Provide the [x, y] coordinate of the cell's center where the given text is located.  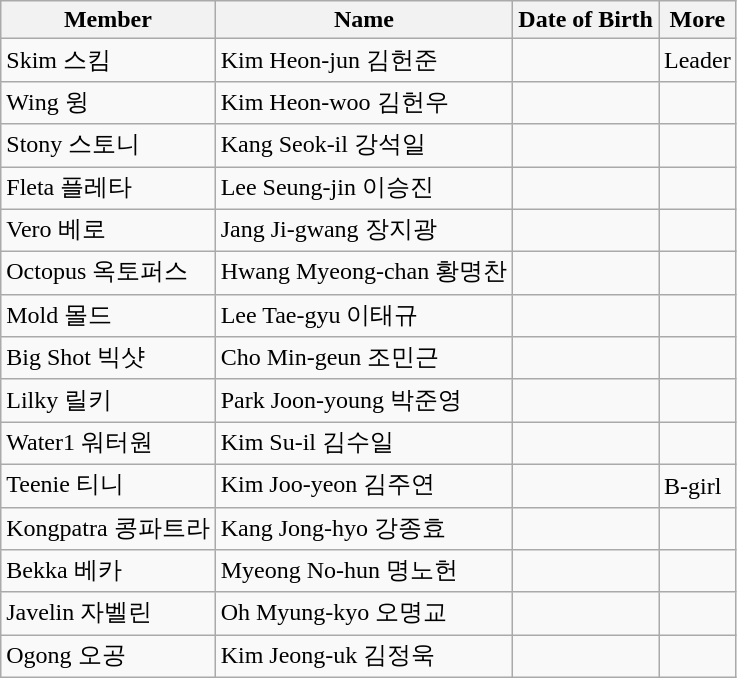
Kongpatra 콩파트라 [108, 528]
B-girl [697, 486]
Kim Jeong-uk 김정욱 [364, 656]
Bekka 베카 [108, 572]
Lilky 릴키 [108, 400]
Date of Birth [586, 20]
Kang Jong-hyo 강종효 [364, 528]
Vero 베로 [108, 230]
Stony 스토니 [108, 146]
More [697, 20]
Name [364, 20]
Kim Su-il 김수일 [364, 444]
Kim Heon-woo 김헌우 [364, 102]
Javelin 자벨린 [108, 614]
Kim Heon-jun 김헌준 [364, 60]
Hwang Myeong-chan 황명찬 [364, 274]
Ogong 오공 [108, 656]
Lee Seung-jin 이승진 [364, 188]
Jang Ji-gwang 장지광 [364, 230]
Oh Myung-kyo 오명교 [364, 614]
Leader [697, 60]
Skim 스킴 [108, 60]
Myeong No-hun 명노헌 [364, 572]
Big Shot 빅샷 [108, 358]
Octopus 옥토퍼스 [108, 274]
Kim Joo-yeon 김주연 [364, 486]
Member [108, 20]
Teenie 티니 [108, 486]
Cho Min-geun 조민근 [364, 358]
Lee Tae-gyu 이태규 [364, 316]
Water1 워터원 [108, 444]
Mold 몰드 [108, 316]
Wing 윙 [108, 102]
Park Joon-young 박준영 [364, 400]
Kang Seok-il 강석일 [364, 146]
Fleta 플레타 [108, 188]
